For the text-containing cell, return its midpoint in (X, Y) coordinate format. 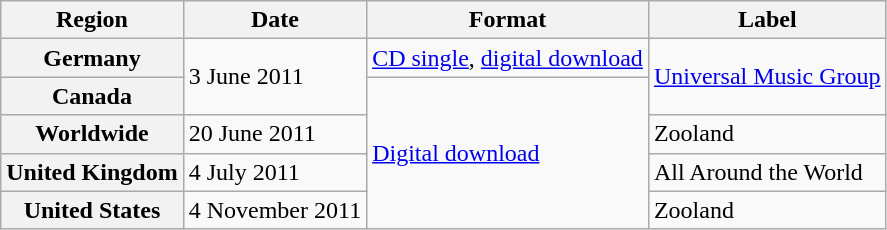
4 November 2011 (274, 210)
Germany (92, 58)
Canada (92, 96)
Format (508, 20)
CD single, digital download (508, 58)
Universal Music Group (767, 77)
Label (767, 20)
Date (274, 20)
3 June 2011 (274, 77)
Region (92, 20)
20 June 2011 (274, 134)
United States (92, 210)
United Kingdom (92, 172)
Worldwide (92, 134)
All Around the World (767, 172)
Digital download (508, 153)
4 July 2011 (274, 172)
